Detect which cell encompasses the target text, then output its (x, y) center coordinate. 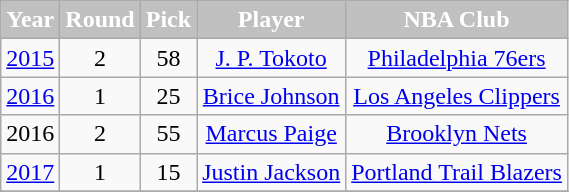
NBA Club (457, 20)
Year (30, 20)
15 (168, 172)
Player (272, 20)
Brice Johnson (272, 96)
Philadelphia 76ers (457, 58)
Brooklyn Nets (457, 134)
J. P. Tokoto (272, 58)
Round (100, 20)
2015 (30, 58)
55 (168, 134)
Portland Trail Blazers (457, 172)
Los Angeles Clippers (457, 96)
Marcus Paige (272, 134)
2017 (30, 172)
25 (168, 96)
58 (168, 58)
Justin Jackson (272, 172)
Pick (168, 20)
